Determine the (X, Y) coordinate at the center of the cell enclosing the given text.  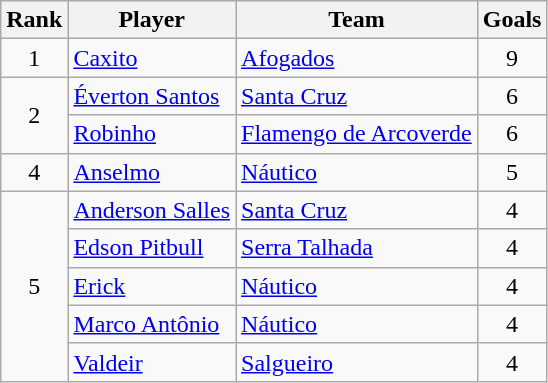
Erick (152, 286)
Rank (34, 20)
Flamengo de Arcoverde (357, 134)
2 (34, 115)
Team (357, 20)
Player (152, 20)
Serra Talhada (357, 248)
Goals (512, 20)
Afogados (357, 58)
Salgueiro (357, 362)
9 (512, 58)
Marco Antônio (152, 324)
Éverton Santos (152, 96)
Anselmo (152, 172)
Robinho (152, 134)
Anderson Salles (152, 210)
Caxito (152, 58)
Valdeir (152, 362)
Edson Pitbull (152, 248)
1 (34, 58)
